Determine the (X, Y) coordinate at the center of the cell enclosing the given text.  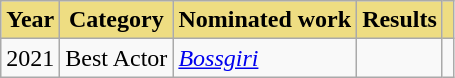
Results (400, 20)
Category (116, 20)
Year (30, 20)
Bossgiri (265, 58)
Nominated work (265, 20)
2021 (30, 58)
Best Actor (116, 58)
